Search for the cell housing the specified text and yield its [x, y] center coordinate. 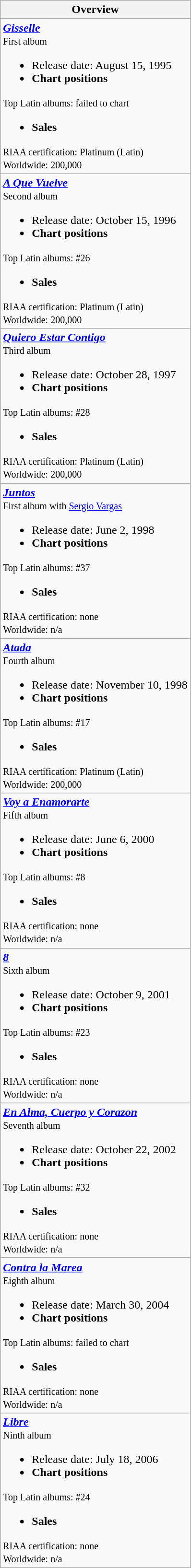
AtadaFourth albumRelease date: November 10, 1998Chart positions Top Latin albums: #17 Sales RIAA certification: Platinum (Latin) Worldwide: 200,000 [95, 715]
Overview [95, 10]
Voy a EnamorarteFifth albumRelease date: June 6, 2000Chart positions Top Latin albums: #8 Sales RIAA certification: none Worldwide: n/a [95, 871]
8Sixth albumRelease date: October 9, 2001Chart positions Top Latin albums: #23 Sales RIAA certification: none Worldwide: n/a [95, 1025]
LibreNinth albumRelease date: July 18, 2006Chart positions Top Latin albums: #24 Sales RIAA certification: none Worldwide: n/a [95, 1490]
JuntosFirst album with Sergio VargasRelease date: June 2, 1998Chart positions Top Latin albums: #37 Sales RIAA certification: none Worldwide: n/a [95, 561]
